Output the (x, y) coordinate of the center of the cell containing the given text.  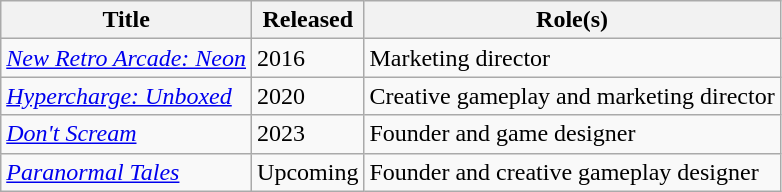
2020 (308, 96)
New Retro Arcade: Neon (126, 58)
Creative gameplay and marketing director (572, 96)
2016 (308, 58)
Paranormal Tales (126, 172)
Released (308, 20)
Role(s) (572, 20)
2023 (308, 134)
Marketing director (572, 58)
Don't Scream (126, 134)
Founder and game designer (572, 134)
Hypercharge: Unboxed (126, 96)
Upcoming (308, 172)
Title (126, 20)
Founder and creative gameplay designer (572, 172)
